From the cell containing the given text, extract its center point as (x, y) coordinate. 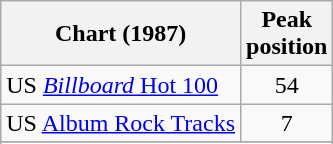
US Billboard Hot 100 (121, 85)
Peakposition (287, 34)
54 (287, 85)
7 (287, 123)
US Album Rock Tracks (121, 123)
Chart (1987) (121, 34)
